Return the [X, Y] coordinate for the center point of the cell that contains the specified text.  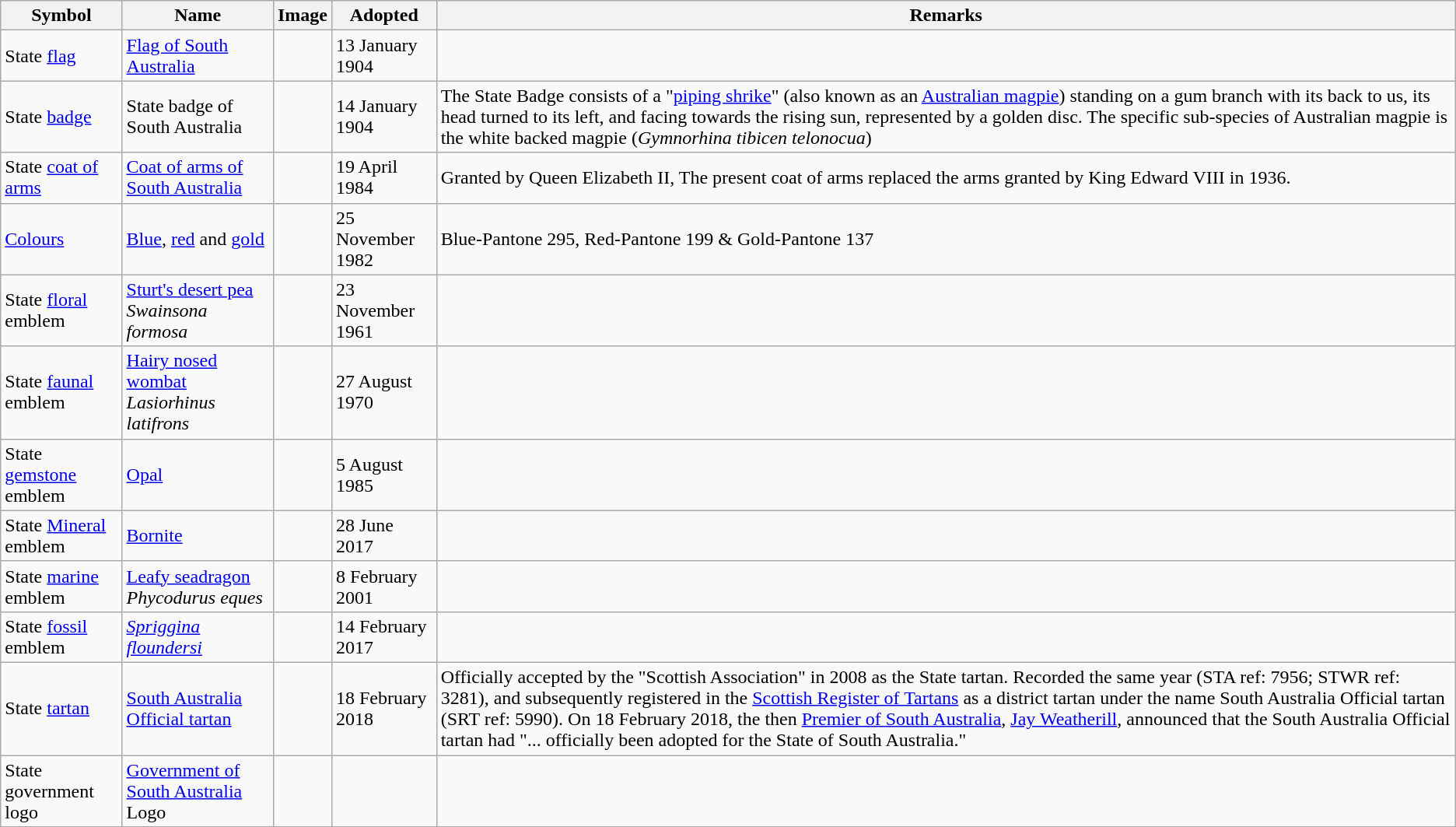
Coat of arms of South Australia [198, 177]
25 November 1982 [384, 239]
Hairy nosed wombat Lasiorhinus latifrons [198, 392]
Government of South Australia Logo [198, 790]
Spriggina floundersi [198, 636]
Bornite [198, 535]
State coat of arms [61, 177]
South Australia Official tartan [198, 708]
13 January 1904 [384, 56]
14 February 2017 [384, 636]
State marine emblem [61, 587]
Opal [198, 475]
18 February 2018 [384, 708]
Remarks [946, 16]
Name [198, 16]
Flag of South Australia [198, 56]
28 June 2017 [384, 535]
27 August 1970 [384, 392]
5 August 1985 [384, 475]
Blue-Pantone 295, Red-Pantone 199 & Gold-Pantone 137 [946, 239]
State Mineral emblem [61, 535]
Granted by Queen Elizabeth II, The present coat of arms replaced the arms granted by King Edward VIII in 1936. [946, 177]
Blue, red and gold [198, 239]
State government logo [61, 790]
State faunal emblem [61, 392]
8 February 2001 [384, 587]
State tartan [61, 708]
19 April 1984 [384, 177]
State flag [61, 56]
Sturt's desert pea Swainsona formosa [198, 310]
State fossil emblem [61, 636]
Adopted [384, 16]
State gemstone emblem [61, 475]
State badge [61, 117]
Symbol [61, 16]
14 January 1904 [384, 117]
State badge of South Australia [198, 117]
Leafy seadragonPhycodurus eques [198, 587]
23 November 1961 [384, 310]
State floral emblem [61, 310]
Colours [61, 239]
Image [302, 16]
